Find where the given text appears and provide that cell's center as (X, Y) coordinate. 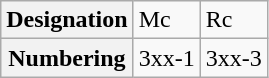
Designation (67, 20)
Rc (234, 20)
Mc (166, 20)
3xx-1 (166, 58)
Numbering (67, 58)
3xx-3 (234, 58)
